Provide the [X, Y] coordinate of the cell's center where the given text is located.  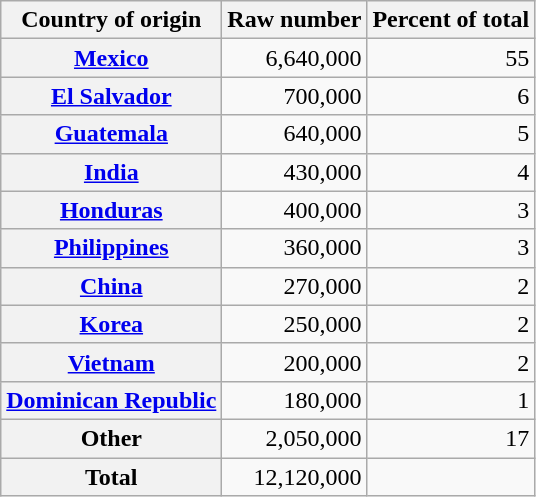
55 [451, 58]
700,000 [294, 96]
Country of origin [112, 20]
Mexico [112, 58]
5 [451, 134]
El Salvador [112, 96]
Percent of total [451, 20]
1 [451, 400]
2,050,000 [294, 438]
India [112, 172]
17 [451, 438]
6 [451, 96]
Vietnam [112, 362]
Dominican Republic [112, 400]
200,000 [294, 362]
Korea [112, 324]
China [112, 286]
Guatemala [112, 134]
Other [112, 438]
Total [112, 477]
360,000 [294, 248]
6,640,000 [294, 58]
12,120,000 [294, 477]
400,000 [294, 210]
430,000 [294, 172]
640,000 [294, 134]
270,000 [294, 286]
4 [451, 172]
Honduras [112, 210]
Raw number [294, 20]
250,000 [294, 324]
Philippines [112, 248]
180,000 [294, 400]
